Identify which cell holds the provided text, then report its [X, Y] central coordinate. 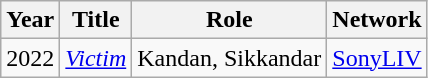
2022 [30, 58]
Kandan, Sikkandar [230, 58]
Network [377, 20]
Year [30, 20]
Victim [96, 58]
Title [96, 20]
Role [230, 20]
SonyLIV [377, 58]
